Return the (X, Y) coordinate for the center point of the cell that contains the specified text.  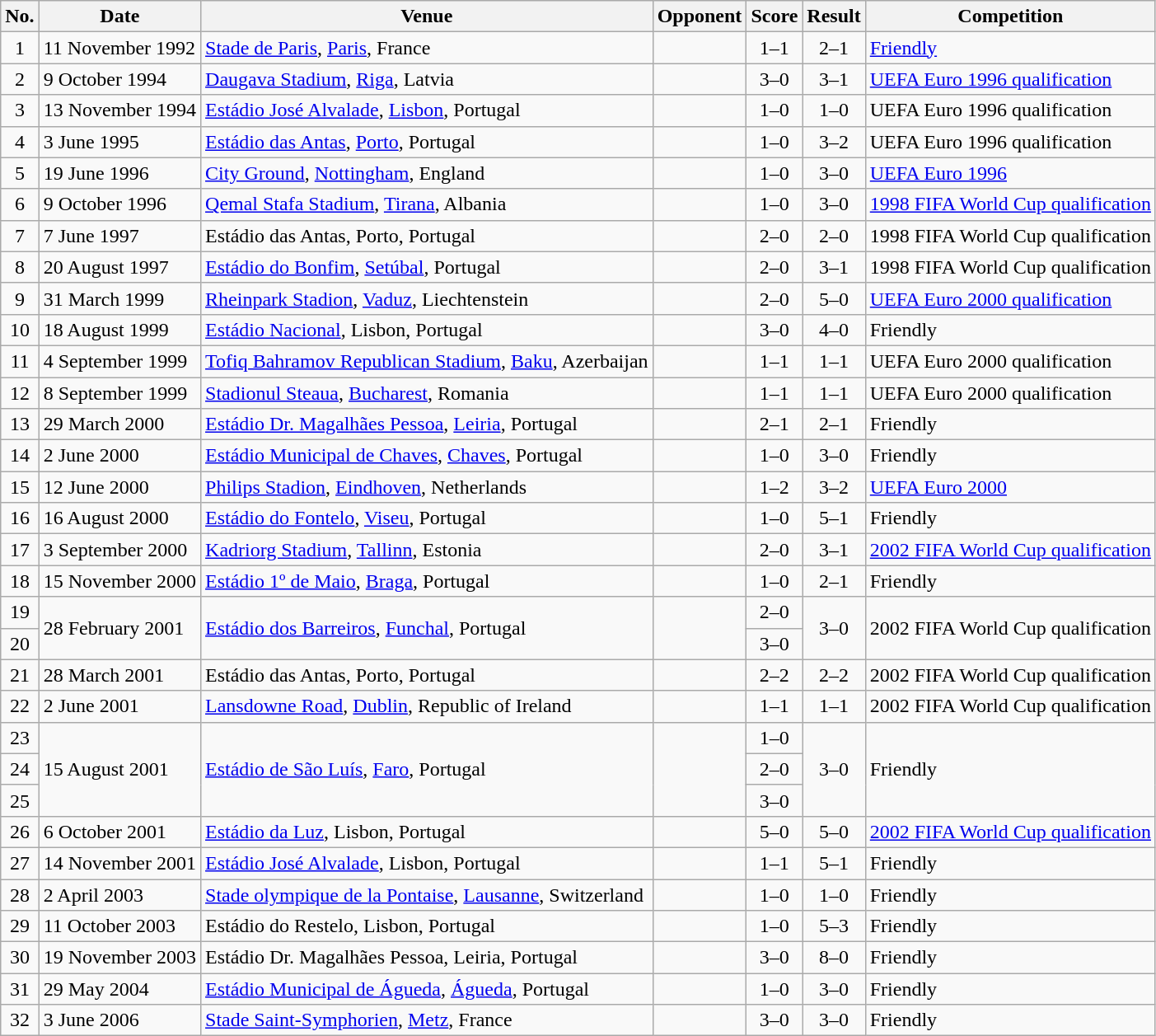
Result (834, 16)
Rheinpark Stadion, Vaduz, Liechtenstein (427, 298)
Estádio Municipal de Chaves, Chaves, Portugal (427, 456)
City Ground, Nottingham, England (427, 173)
8 September 1999 (119, 393)
3 September 2000 (119, 550)
Competition (1010, 16)
19 November 2003 (119, 958)
18 August 1999 (119, 330)
29 May 2004 (119, 989)
Opponent (700, 16)
2 April 2003 (119, 894)
9 October 1994 (119, 79)
4 September 1999 (119, 361)
Score (775, 16)
Kadriorg Stadium, Tallinn, Estonia (427, 550)
29 (20, 926)
31 March 1999 (119, 298)
15 August 2001 (119, 769)
3 (20, 110)
Estádio do Restelo, Lisbon, Portugal (427, 926)
4–0 (834, 330)
Estádio do Bonfim, Setúbal, Portugal (427, 267)
14 November 2001 (119, 863)
21 (20, 675)
Tofiq Bahramov Republican Stadium, Baku, Azerbaijan (427, 361)
UEFA Euro 1996 (1010, 173)
Venue (427, 16)
18 (20, 581)
Stadionul Steaua, Bucharest, Romania (427, 393)
UEFA Euro 2000 (1010, 487)
10 (20, 330)
28 (20, 894)
6 October 2001 (119, 832)
26 (20, 832)
Date (119, 16)
7 (20, 236)
1–2 (775, 487)
12 June 2000 (119, 487)
9 (20, 298)
Lansdowne Road, Dublin, Republic of Ireland (427, 706)
17 (20, 550)
1 (20, 48)
Estádio 1º de Maio, Braga, Portugal (427, 581)
20 (20, 644)
5 (20, 173)
29 March 2000 (119, 424)
2 June 2001 (119, 706)
24 (20, 769)
Qemal Stafa Stadium, Tirana, Albania (427, 204)
20 August 1997 (119, 267)
31 (20, 989)
Estádio de São Luís, Faro, Portugal (427, 769)
Estádio da Luz, Lisbon, Portugal (427, 832)
16 (20, 518)
Stade de Paris, Paris, France (427, 48)
Stade Saint-Symphorien, Metz, France (427, 1020)
No. (20, 16)
11 November 1992 (119, 48)
8 (20, 267)
15 November 2000 (119, 581)
9 October 1996 (119, 204)
28 February 2001 (119, 628)
28 March 2001 (119, 675)
27 (20, 863)
Philips Stadion, Eindhoven, Netherlands (427, 487)
8–0 (834, 958)
23 (20, 738)
13 (20, 424)
14 (20, 456)
3 June 1995 (119, 142)
13 November 1994 (119, 110)
15 (20, 487)
12 (20, 393)
2 June 2000 (119, 456)
30 (20, 958)
11 October 2003 (119, 926)
Stade olympique de la Pontaise, Lausanne, Switzerland (427, 894)
32 (20, 1020)
19 June 1996 (119, 173)
4 (20, 142)
Estádio Municipal de Águeda, Águeda, Portugal (427, 989)
Daugava Stadium, Riga, Latvia (427, 79)
7 June 1997 (119, 236)
25 (20, 800)
Estádio do Fontelo, Viseu, Portugal (427, 518)
22 (20, 706)
2 (20, 79)
16 August 2000 (119, 518)
11 (20, 361)
19 (20, 612)
Estádio Nacional, Lisbon, Portugal (427, 330)
6 (20, 204)
Estádio dos Barreiros, Funchal, Portugal (427, 628)
3 June 2006 (119, 1020)
5–3 (834, 926)
